Find where the given text appears and provide that cell's center as [X, Y] coordinate. 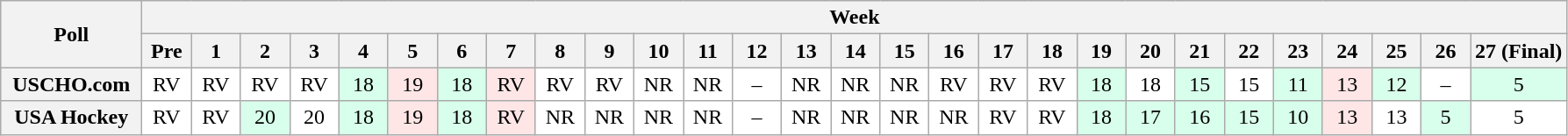
Poll [72, 34]
8 [560, 51]
14 [856, 51]
9 [609, 51]
7 [511, 51]
26 [1445, 51]
27 (Final) [1519, 51]
USCHO.com [72, 84]
3 [314, 51]
21 [1199, 51]
2 [265, 51]
1 [216, 51]
Week [855, 18]
Pre [167, 51]
4 [363, 51]
24 [1347, 51]
25 [1396, 51]
USA Hockey [72, 118]
22 [1249, 51]
23 [1298, 51]
6 [462, 51]
